For the text-containing cell, return its midpoint in (X, Y) coordinate format. 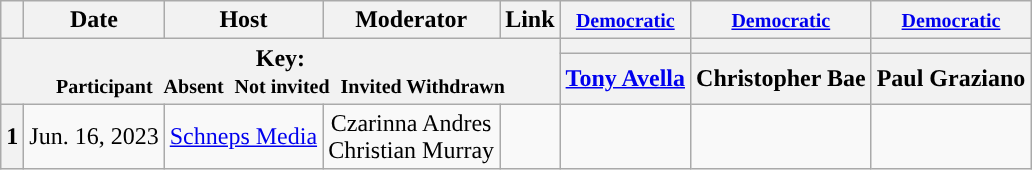
Host (243, 20)
Schneps Media (243, 136)
Moderator (412, 20)
Date (94, 20)
Christopher Bae (782, 78)
Tony Avella (625, 78)
Link (530, 20)
Jun. 16, 2023 (94, 136)
Paul Graziano (951, 78)
1 (12, 136)
Key: Participant Absent Not invited Invited Withdrawn (280, 72)
Czarinna AndresChristian Murray (412, 136)
